Determine the [x, y] coordinate at the center of the cell enclosing the given text.  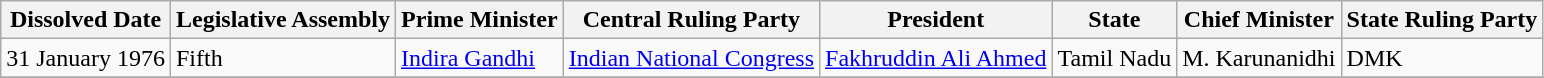
DMK [1442, 58]
Indian National Congress [691, 58]
31 January 1976 [86, 58]
Central Ruling Party [691, 20]
Chief Minister [1259, 20]
State Ruling Party [1442, 20]
Prime Minister [480, 20]
Fifth [282, 58]
Fakhruddin Ali Ahmed [936, 58]
Tamil Nadu [1114, 58]
M. Karunanidhi [1259, 58]
Indira Gandhi [480, 58]
President [936, 20]
Legislative Assembly [282, 20]
Dissolved Date [86, 20]
State [1114, 20]
